Identify which cell holds the provided text, then report its (X, Y) central coordinate. 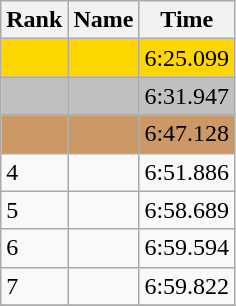
Name (104, 20)
6:59.822 (187, 286)
6:51.886 (187, 172)
6:59.594 (187, 248)
4 (34, 172)
5 (34, 210)
6:25.099 (187, 58)
6:47.128 (187, 134)
Time (187, 20)
6:58.689 (187, 210)
Rank (34, 20)
6 (34, 248)
7 (34, 286)
6:31.947 (187, 96)
